Identify which cell holds the provided text, then report its (x, y) central coordinate. 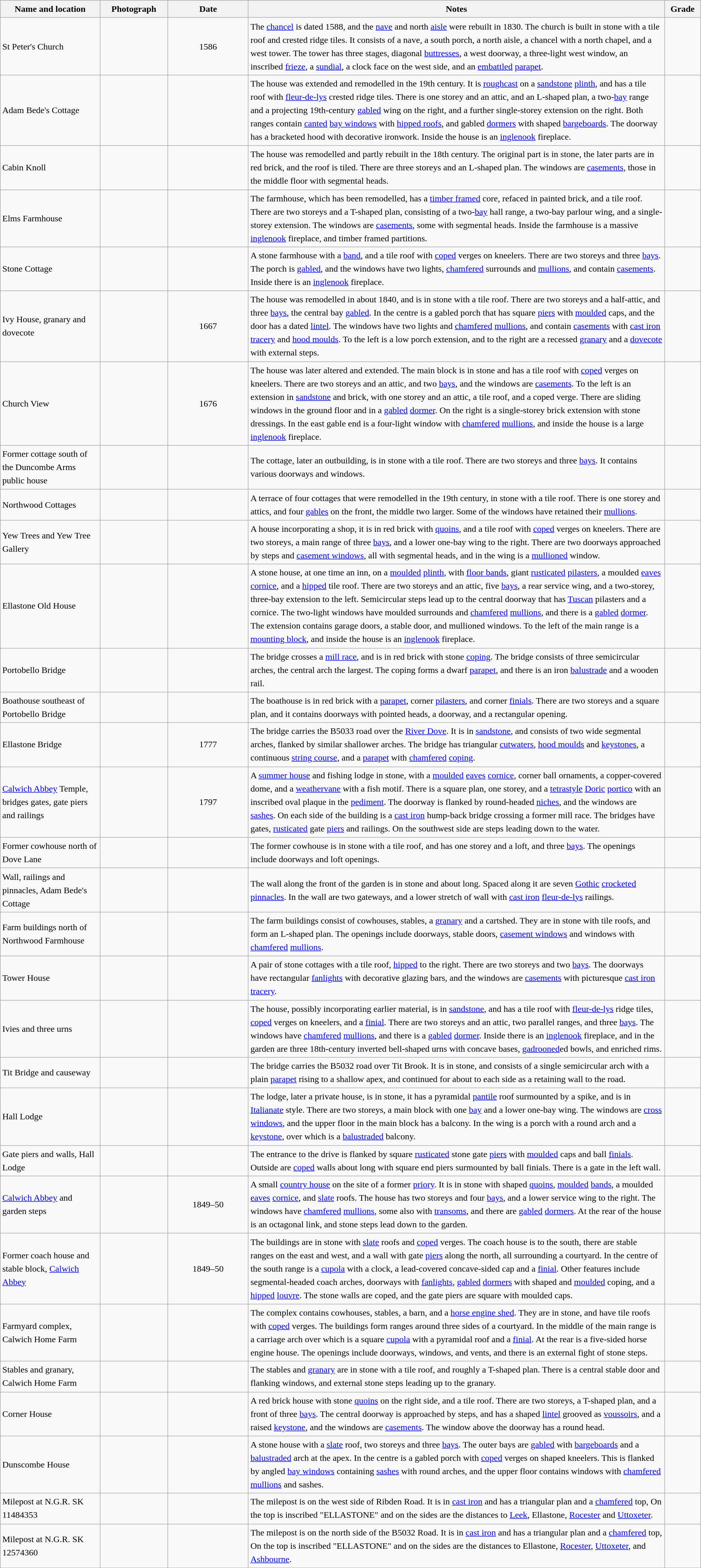
Grade (683, 9)
Cabin Knoll (50, 168)
Calwich Abbey Temple, bridges gates, gate piers and railings (50, 802)
The cottage, later an outbuilding, is in stone with a tile roof. There are two storeys and three bays. It contains various doorways and windows. (456, 467)
Northwood Cottages (50, 505)
Name and location (50, 9)
Yew Trees and Yew Tree Gallery (50, 542)
Corner House (50, 1414)
Former cottage south of the Duncombe Arms public house (50, 467)
Ivy House, granary and dovecote (50, 326)
Farmyard complex, Calwich Home Farm (50, 1333)
St Peter's Church (50, 47)
Milepost at N.G.R. SK 12574360 (50, 1546)
1667 (208, 326)
Ivies and three urns (50, 1029)
Dunscombe House (50, 1465)
Date (208, 9)
Gate piers and walls, Hall Lodge (50, 1160)
Portobello Bridge (50, 670)
Farm buildings north of Northwood Farmhouse (50, 934)
Tower House (50, 978)
Tit Bridge and causeway (50, 1072)
Adam Bede's Cottage (50, 110)
Notes (456, 9)
Hall Lodge (50, 1117)
Wall, railings and pinnacles, Adam Bede's Cottage (50, 890)
Former cowhouse north of Dove Lane (50, 853)
1777 (208, 745)
Ellastone Bridge (50, 745)
1797 (208, 802)
Church View (50, 404)
Ellastone Old House (50, 606)
Elms Farmhouse (50, 218)
1676 (208, 404)
Stables and granary, Calwich Home Farm (50, 1376)
Photograph (134, 9)
The former cowhouse is in stone with a tile roof, and has one storey and a loft, and three bays. The openings include doorways and loft openings. (456, 853)
Milepost at N.G.R. SK 11484353 (50, 1509)
Calwich Abbey and garden steps (50, 1205)
Former coach house and stable block, Calwich Abbey (50, 1268)
Stone Cottage (50, 269)
Boathouse southeast of Portobello Bridge (50, 707)
1586 (208, 47)
